Detect which cell encompasses the target text, then output its (x, y) center coordinate. 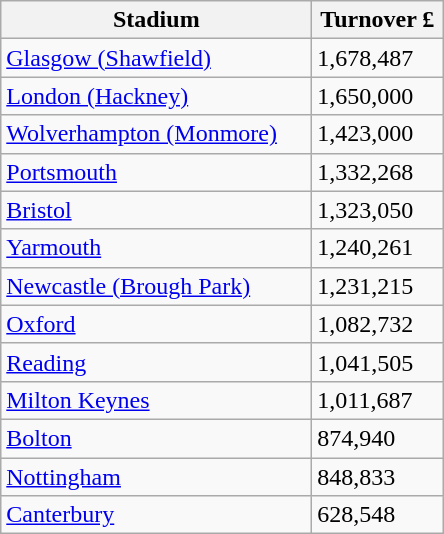
628,548 (378, 515)
Yarmouth (156, 248)
Portsmouth (156, 172)
Wolverhampton (Monmore) (156, 134)
Oxford (156, 324)
1,082,732 (378, 324)
1,678,487 (378, 58)
Nottingham (156, 477)
1,332,268 (378, 172)
Glasgow (Shawfield) (156, 58)
Stadium (156, 20)
Bolton (156, 438)
London (Hackney) (156, 96)
1,323,050 (378, 210)
874,940 (378, 438)
Reading (156, 362)
1,011,687 (378, 400)
Newcastle (Brough Park) (156, 286)
1,041,505 (378, 362)
1,650,000 (378, 96)
848,833 (378, 477)
Canterbury (156, 515)
Turnover £ (378, 20)
Milton Keynes (156, 400)
Bristol (156, 210)
1,231,215 (378, 286)
1,240,261 (378, 248)
1,423,000 (378, 134)
